Identify which cell holds the provided text, then report its (X, Y) central coordinate. 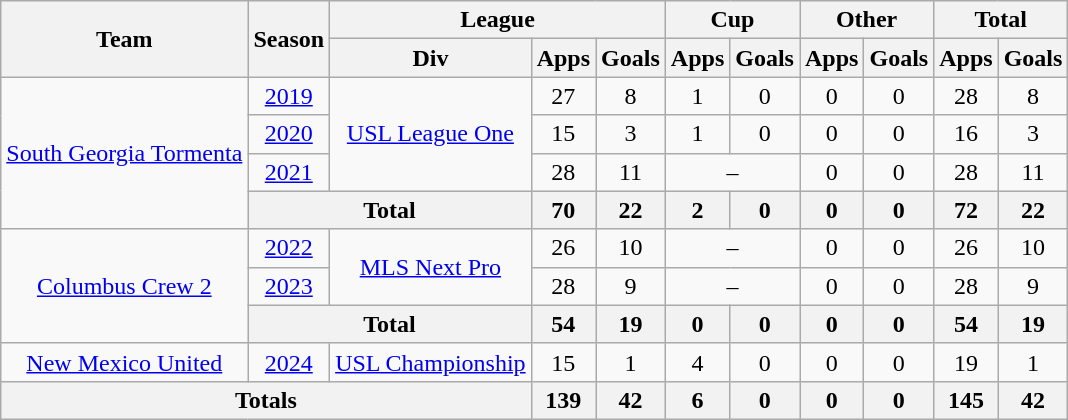
League (498, 20)
Cup (732, 20)
2024 (289, 362)
2023 (289, 286)
2020 (289, 134)
Season (289, 39)
Team (124, 39)
27 (563, 96)
2021 (289, 172)
72 (966, 210)
145 (966, 400)
139 (563, 400)
USL Championship (431, 362)
2 (697, 210)
6 (697, 400)
Columbus Crew 2 (124, 286)
16 (966, 134)
New Mexico United (124, 362)
70 (563, 210)
4 (697, 362)
MLS Next Pro (431, 267)
South Georgia Tormenta (124, 153)
2019 (289, 96)
USL League One (431, 134)
Totals (266, 400)
Div (431, 58)
2022 (289, 248)
Other (867, 20)
